Search for the cell housing the specified text and yield its [x, y] center coordinate. 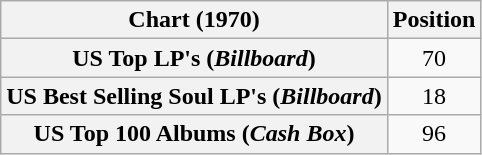
US Best Selling Soul LP's (Billboard) [194, 96]
18 [434, 96]
US Top 100 Albums (Cash Box) [194, 134]
Chart (1970) [194, 20]
96 [434, 134]
Position [434, 20]
US Top LP's (Billboard) [194, 58]
70 [434, 58]
